Pinpoint the cell where the given text exists, returning its (x, y) midpoint coordinate. 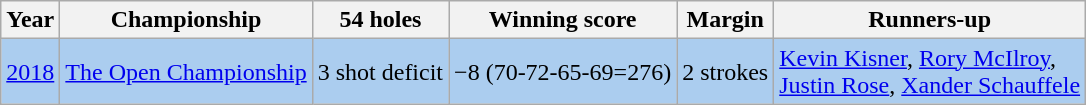
Year (30, 20)
2 strokes (726, 72)
3 shot deficit (380, 72)
54 holes (380, 20)
Runners-up (930, 20)
−8 (70-72-65-69=276) (563, 72)
Winning score (563, 20)
The Open Championship (186, 72)
Margin (726, 20)
2018 (30, 72)
Championship (186, 20)
Kevin Kisner, Rory McIlroy, Justin Rose, Xander Schauffele (930, 72)
